Return the (X, Y) coordinate for the center point of the cell that contains the specified text.  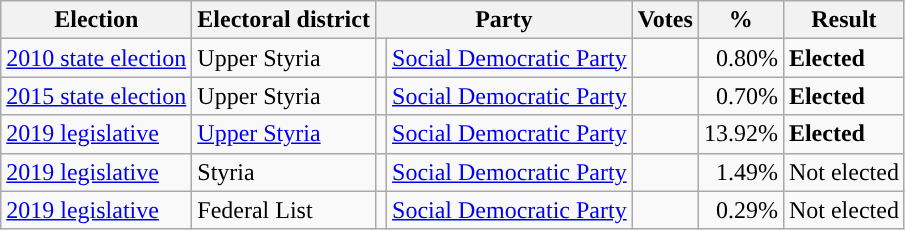
1.49% (740, 172)
0.70% (740, 96)
2015 state election (96, 96)
0.29% (740, 210)
Result (844, 20)
Federal List (284, 210)
13.92% (740, 134)
Styria (284, 172)
Electoral district (284, 20)
Election (96, 20)
2010 state election (96, 58)
% (740, 20)
Votes (665, 20)
Party (504, 20)
0.80% (740, 58)
